For the text-containing cell, return its midpoint in [x, y] coordinate format. 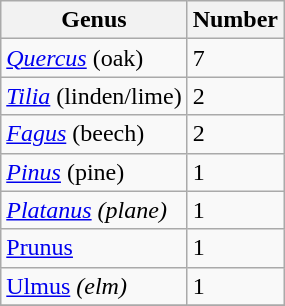
Platanus (plane) [94, 210]
Quercus (oak) [94, 58]
7 [235, 58]
Genus [94, 20]
Prunus [94, 248]
Fagus (beech) [94, 134]
Tilia (linden/lime) [94, 96]
Ulmus (elm) [94, 286]
Number [235, 20]
Pinus (pine) [94, 172]
